Extract the [x, y] coordinate from the center of the cell holding the provided text.  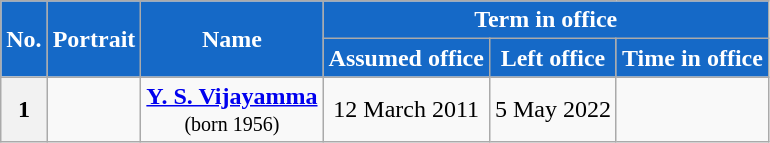
1 [24, 110]
Portrait [94, 39]
Term in office [546, 20]
Y. S. Vijayamma(born 1956) [232, 110]
5 May 2022 [552, 110]
Left office [552, 58]
Time in office [692, 58]
Assumed office [406, 58]
Name [232, 39]
No. [24, 39]
12 March 2011 [406, 110]
